Scan for the cell matching the given text and deliver its [x, y] coordinate at center. 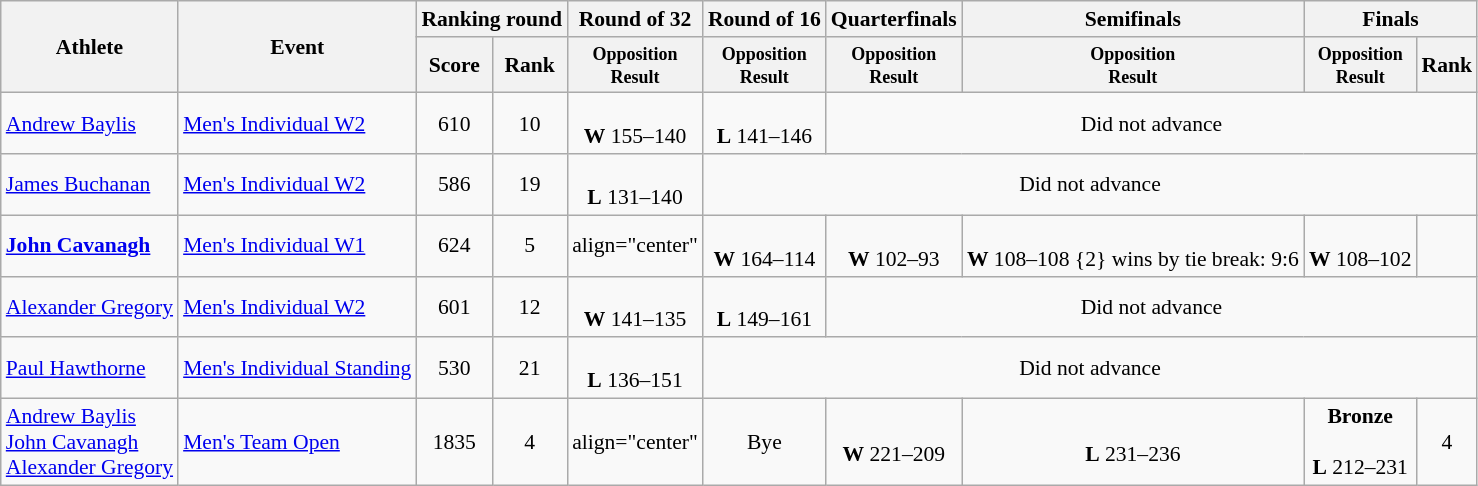
Round of 16 [764, 19]
19 [530, 184]
21 [530, 368]
L 149–161 [764, 306]
610 [454, 124]
W 155–140 [635, 124]
Men's Individual W1 [297, 246]
Semifinals [1133, 19]
10 [530, 124]
W 164–114 [764, 246]
530 [454, 368]
Men's Team Open [297, 442]
James Buchanan [90, 184]
586 [454, 184]
624 [454, 246]
Event [297, 47]
W 102–93 [894, 246]
John Cavanagh [90, 246]
L 131–140 [635, 184]
Men's Individual Standing [297, 368]
Round of 32 [635, 19]
1835 [454, 442]
Ranking round [492, 19]
W 141–135 [635, 306]
Paul Hawthorne [90, 368]
Athlete [90, 47]
L 231–236 [1133, 442]
12 [530, 306]
L 141–146 [764, 124]
Andrew BaylisJohn CavanaghAlexander Gregory [90, 442]
Finals [1390, 19]
5 [530, 246]
L 136–151 [635, 368]
W 108–102 [1360, 246]
Andrew Baylis [90, 124]
Score [454, 65]
601 [454, 306]
W 108–108 {2} wins by tie break: 9:6 [1133, 246]
Quarterfinals [894, 19]
W 221–209 [894, 442]
Alexander Gregory [90, 306]
Bye [764, 442]
Bronze L 212–231 [1360, 442]
